Return [x, y] of the center of cell containing provided text 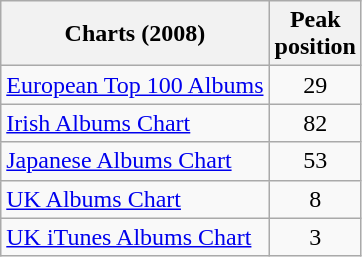
3 [315, 237]
Peakposition [315, 34]
82 [315, 123]
UK iTunes Albums Chart [135, 237]
UK Albums Chart [135, 199]
8 [315, 199]
53 [315, 161]
European Top 100 Albums [135, 85]
Japanese Albums Chart [135, 161]
Charts (2008) [135, 34]
Irish Albums Chart [135, 123]
29 [315, 85]
